Locate the cell with the specified text and output its (X, Y) center coordinate. 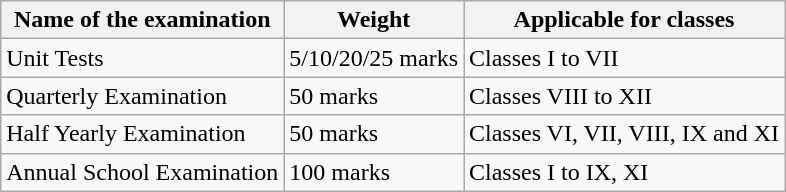
Name of the examination (142, 20)
100 marks (374, 172)
Classes I to VII (624, 58)
Unit Tests (142, 58)
5/10/20/25 marks (374, 58)
Classes VI, VII, VIII, IX and XI (624, 134)
Applicable for classes (624, 20)
Half Yearly Examination (142, 134)
Annual School Examination (142, 172)
Quarterly Examination (142, 96)
Classes I to IX, XI (624, 172)
Weight (374, 20)
Classes VIII to XII (624, 96)
